Extract the (x, y) coordinate from the center of the cell holding the provided text.  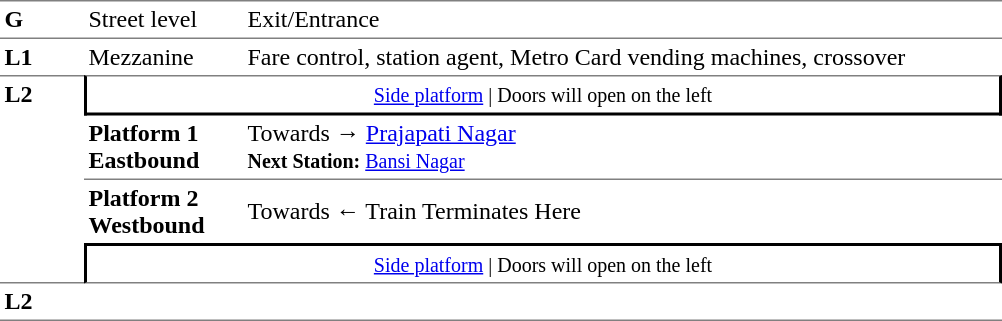
Fare control, station agent, Metro Card vending machines, crossover (622, 57)
Towards ← Train Terminates Here (622, 212)
Exit/Entrance (622, 20)
Towards → Prajapati NagarNext Station: Bansi Nagar (622, 148)
L2 (42, 179)
Platform 2Westbound (164, 212)
Street level (164, 20)
Platform 1Eastbound (164, 148)
Mezzanine (164, 57)
L1 (42, 57)
G (42, 20)
